Scan for the cell matching the given text and deliver its (x, y) coordinate at center. 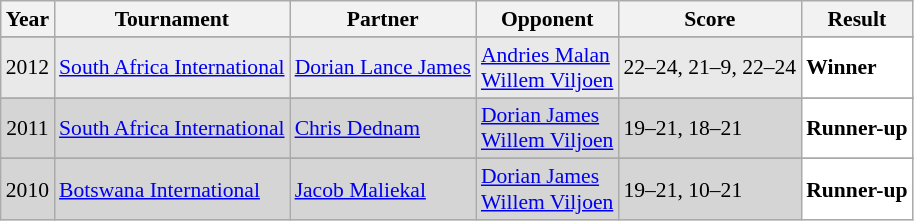
2011 (28, 128)
2010 (28, 190)
2012 (28, 68)
22–24, 21–9, 22–24 (710, 68)
19–21, 18–21 (710, 128)
19–21, 10–21 (710, 190)
Andries Malan Willem Viljoen (547, 68)
Year (28, 19)
Opponent (547, 19)
Result (856, 19)
Dorian Lance James (383, 68)
Chris Dednam (383, 128)
Jacob Maliekal (383, 190)
Botswana International (172, 190)
Tournament (172, 19)
Winner (856, 68)
Score (710, 19)
Partner (383, 19)
